Provide the [X, Y] coordinate of the cell's center where the given text is located.  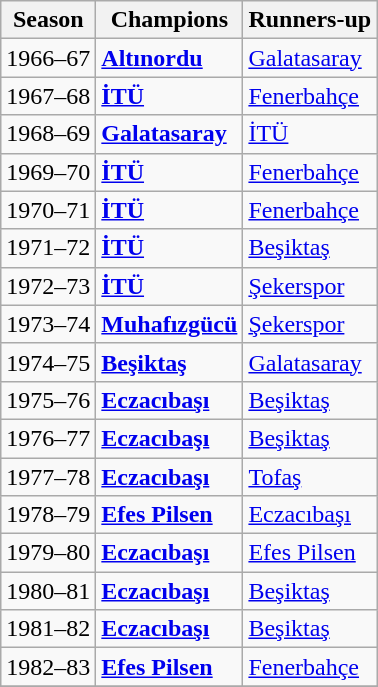
1977–78 [48, 477]
1972–73 [48, 286]
Tofaş [310, 477]
Altınordu [170, 58]
Season [48, 20]
1969–70 [48, 172]
1979–80 [48, 553]
1982–83 [48, 667]
1967–68 [48, 96]
1973–74 [48, 324]
1980–81 [48, 591]
1970–71 [48, 210]
1978–79 [48, 515]
1975–76 [48, 400]
1974–75 [48, 362]
1971–72 [48, 248]
Runners-up [310, 20]
1981–82 [48, 629]
1976–77 [48, 438]
Muhafızgücü [170, 324]
Champions [170, 20]
1966–67 [48, 58]
1968–69 [48, 134]
